Search for the cell housing the specified text and yield its (x, y) center coordinate. 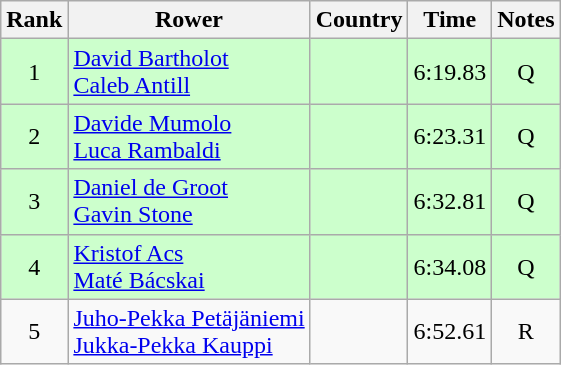
6:52.61 (450, 332)
Juho-Pekka PetäjäniemiJukka-Pekka Kauppi (189, 332)
David BartholotCaleb Antill (189, 72)
Kristof AcsMaté Bácskai (189, 266)
2 (34, 136)
Country (359, 20)
Rower (189, 20)
Rank (34, 20)
Daniel de GrootGavin Stone (189, 202)
5 (34, 332)
6:23.31 (450, 136)
6:32.81 (450, 202)
Davide MumoloLuca Rambaldi (189, 136)
6:19.83 (450, 72)
3 (34, 202)
6:34.08 (450, 266)
Notes (526, 20)
4 (34, 266)
R (526, 332)
1 (34, 72)
Time (450, 20)
